Return [X, Y] of the center of cell containing provided text 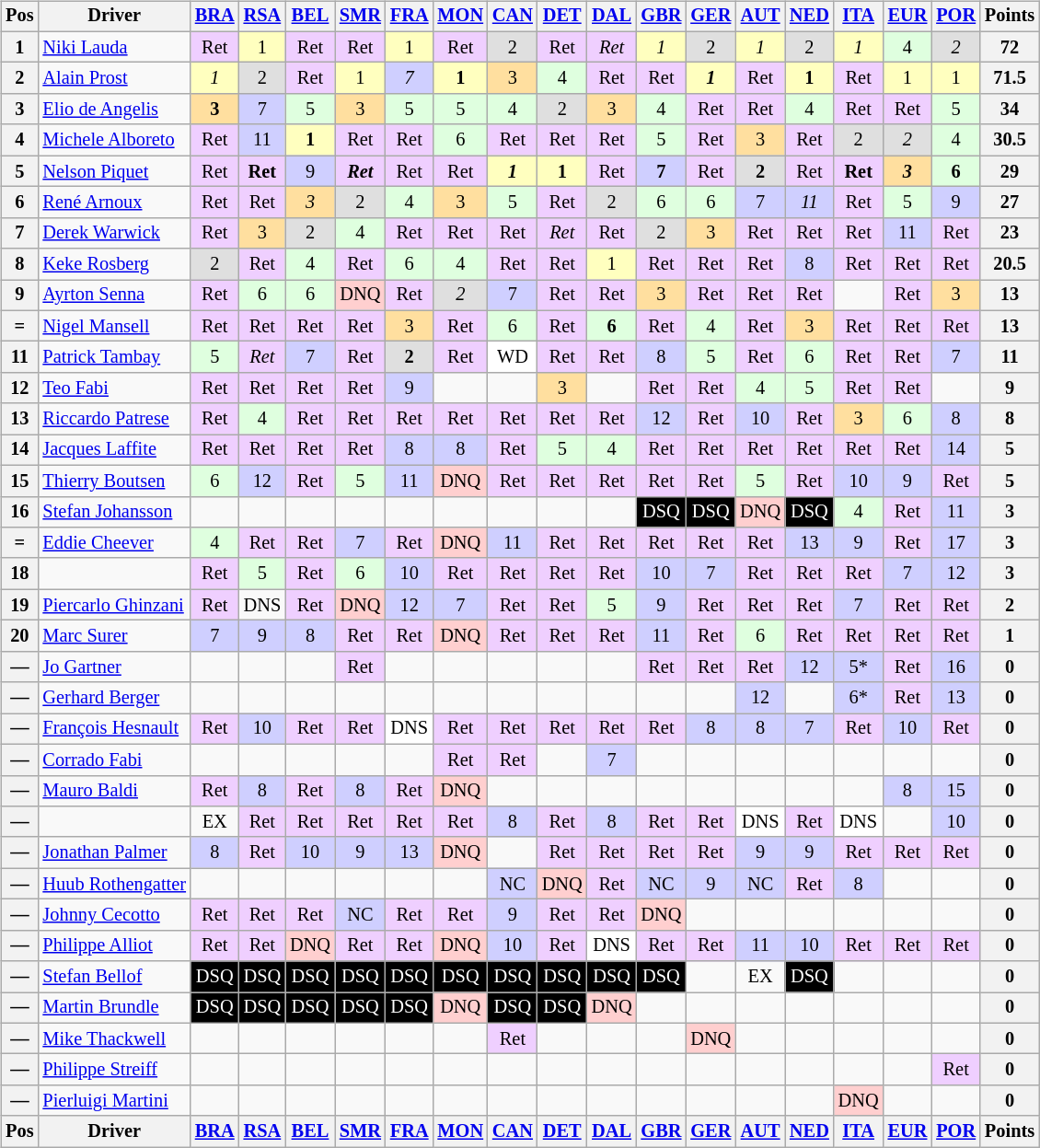
Jacques Laffite [114, 450]
Philippe Streiff [114, 1070]
18 [19, 574]
Jonathan Palmer [114, 852]
Keke Rosberg [114, 264]
Patrick Tambay [114, 357]
Niki Lauda [114, 47]
Nigel Mansell [114, 326]
Gerhard Berger [114, 698]
Teo Fabi [114, 388]
23 [1010, 233]
27 [1010, 203]
Alain Prost [114, 78]
Huub Rothengatter [114, 884]
Corrado Fabi [114, 760]
Eddie Cheever [114, 543]
17 [955, 543]
Mauro Baldi [114, 791]
Michele Alboreto [114, 140]
5* [859, 667]
François Hesnault [114, 729]
Stefan Johansson [114, 512]
Jo Gartner [114, 667]
Philippe Alliot [114, 945]
29 [1010, 171]
20.5 [1010, 264]
Martin Brundle [114, 1008]
Thierry Boutsen [114, 481]
Nelson Piquet [114, 171]
34 [1010, 110]
Ayrton Senna [114, 296]
Derek Warwick [114, 233]
30.5 [1010, 140]
19 [19, 605]
6* [859, 698]
72 [1010, 47]
Johnny Cecotto [114, 915]
Marc Surer [114, 636]
Riccardo Patrese [114, 419]
71.5 [1010, 78]
Elio de Angelis [114, 110]
WD [513, 357]
20 [19, 636]
Pierluigi Martini [114, 1101]
Piercarlo Ghinzani [114, 605]
Stefan Bellof [114, 977]
René Arnoux [114, 203]
Mike Thackwell [114, 1038]
